Scan for the cell matching the given text and deliver its [x, y] coordinate at center. 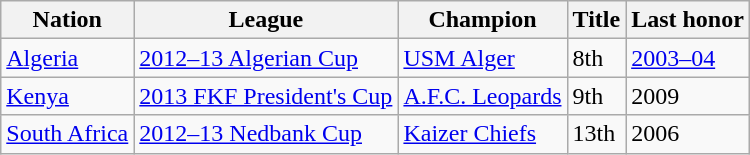
League [266, 20]
USM Alger [482, 58]
2009 [688, 96]
Kenya [68, 96]
2013 FKF President's Cup [266, 96]
2012–13 Algerian Cup [266, 58]
Champion [482, 20]
Kaizer Chiefs [482, 134]
2006 [688, 134]
13th [596, 134]
9th [596, 96]
Last honor [688, 20]
A.F.C. Leopards [482, 96]
South Africa [68, 134]
8th [596, 58]
2003–04 [688, 58]
2012–13 Nedbank Cup [266, 134]
Algeria [68, 58]
Nation [68, 20]
Title [596, 20]
